Return the [x, y] coordinate for the center point of the cell that contains the specified text.  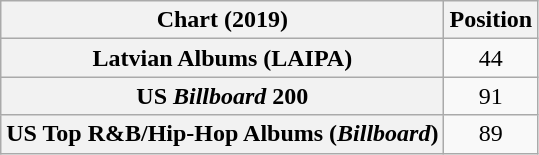
Position [491, 20]
US Top R&B/Hip-Hop Albums (Billboard) [222, 134]
Chart (2019) [222, 20]
44 [491, 58]
89 [491, 134]
US Billboard 200 [222, 96]
Latvian Albums (LAIPA) [222, 58]
91 [491, 96]
